Extract the [x, y] coordinate from the center of the cell holding the provided text.  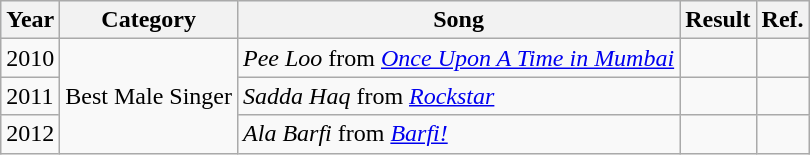
2011 [30, 96]
Pee Loo from Once Upon A Time in Mumbai [459, 58]
Ref. [782, 20]
Result [718, 20]
Song [459, 20]
2012 [30, 134]
Sadda Haq from Rockstar [459, 96]
Category [149, 20]
2010 [30, 58]
Best Male Singer [149, 96]
Year [30, 20]
Ala Barfi from Barfi! [459, 134]
